Determine the (X, Y) coordinate at the center of the cell enclosing the given text.  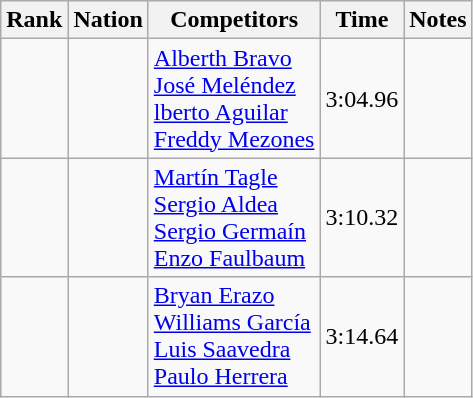
3:10.32 (362, 218)
Nation (108, 20)
3:04.96 (362, 98)
Alberth BravoJosé Meléndezlberto AguilarFreddy Mezones (234, 98)
Martín TagleSergio AldeaSergio GermaínEnzo Faulbaum (234, 218)
Bryan ErazoWilliams GarcíaLuis SaavedraPaulo Herrera (234, 336)
Time (362, 20)
Notes (438, 20)
3:14.64 (362, 336)
Rank (34, 20)
Competitors (234, 20)
